Return (x, y) of the center of cell containing provided text 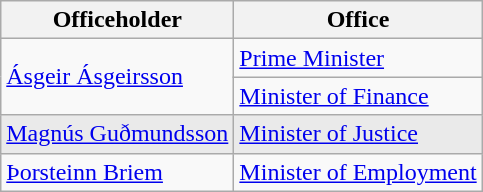
Minister of Justice (358, 134)
Ásgeir Ásgeirsson (118, 77)
Þorsteinn Briem (118, 172)
Minister of Finance (358, 96)
Office (358, 20)
Minister of Employment (358, 172)
Magnús Guðmundsson (118, 134)
Prime Minister (358, 58)
Officeholder (118, 20)
